Detect which cell encompasses the target text, then output its (X, Y) center coordinate. 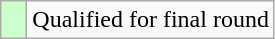
Qualified for final round (151, 20)
